Provide the [X, Y] coordinate of the cell's center where the given text is located.  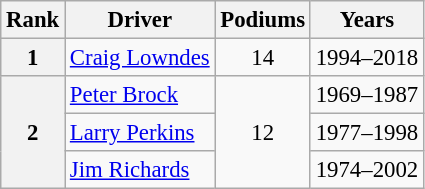
Years [366, 20]
Podiums [262, 20]
2 [33, 132]
Driver [140, 20]
Larry Perkins [140, 133]
1977–1998 [366, 133]
14 [262, 58]
1969–1987 [366, 95]
Rank [33, 20]
Jim Richards [140, 170]
1 [33, 58]
1974–2002 [366, 170]
1994–2018 [366, 58]
12 [262, 132]
Craig Lowndes [140, 58]
Peter Brock [140, 95]
